Return (X, Y) of the center of cell containing provided text 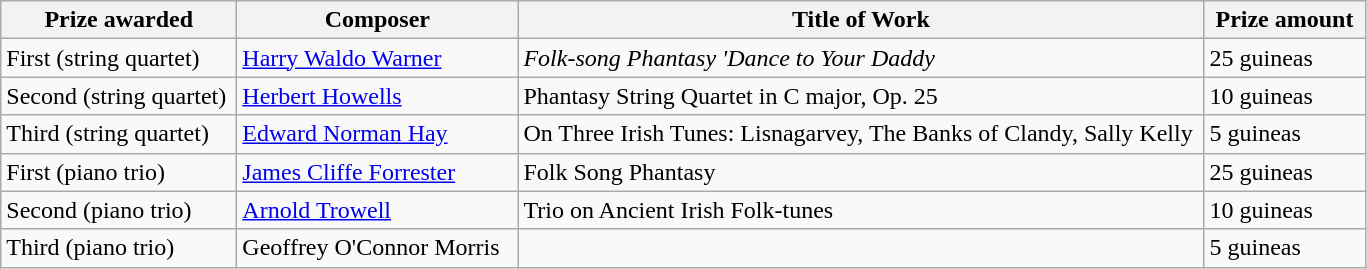
Title of Work (861, 20)
Geoffrey O'Connor Morris (378, 248)
Trio on Ancient Irish Folk-tunes (861, 210)
Third (piano trio) (119, 248)
Folk Song Phantasy (861, 172)
First (string quartet) (119, 58)
Prize amount (1284, 20)
Composer (378, 20)
On Three Irish Tunes: Lisnagarvey, The Banks of Clandy, Sally Kelly (861, 134)
Harry Waldo Warner (378, 58)
Arnold Trowell (378, 210)
Folk-song Phantasy 'Dance to Your Daddy (861, 58)
James Cliffe Forrester (378, 172)
Second (string quartet) (119, 96)
Prize awarded (119, 20)
Herbert Howells (378, 96)
Edward Norman Hay (378, 134)
Third (string quartet) (119, 134)
Second (piano trio) (119, 210)
Phantasy String Quartet in C major, Op. 25 (861, 96)
First (piano trio) (119, 172)
